Provide the [X, Y] coordinate of the cell's center where the given text is located.  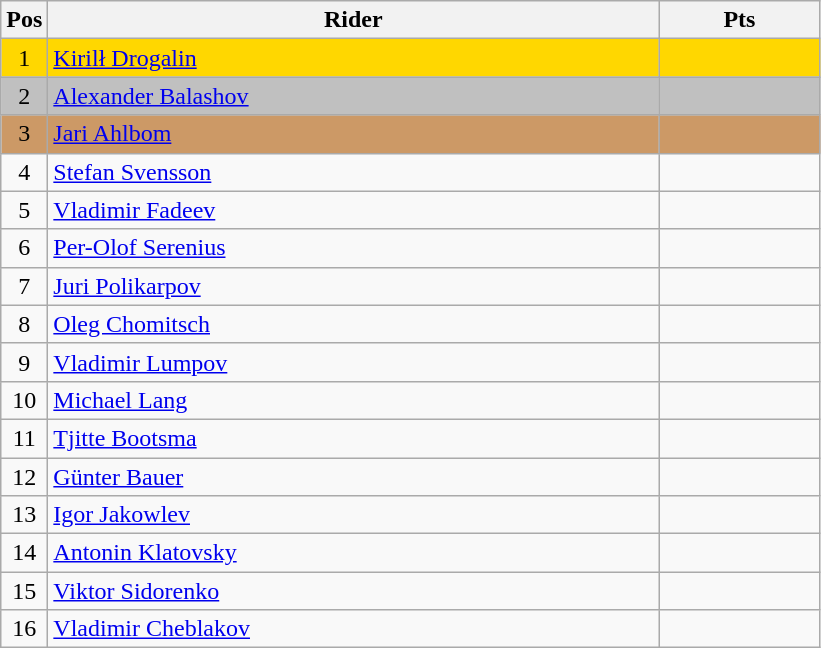
16 [24, 629]
Pts [740, 20]
Antonin Klatovsky [354, 553]
Pos [24, 20]
Alexander Balashov [354, 96]
3 [24, 134]
7 [24, 286]
Per-Olof Serenius [354, 248]
15 [24, 591]
10 [24, 400]
Vladimir Fadeev [354, 210]
12 [24, 477]
Günter Bauer [354, 477]
Vladimir Lumpov [354, 362]
Igor Jakowlev [354, 515]
Juri Polikarpov [354, 286]
5 [24, 210]
Tjitte Bootsma [354, 438]
1 [24, 58]
Michael Lang [354, 400]
4 [24, 172]
6 [24, 248]
9 [24, 362]
14 [24, 553]
11 [24, 438]
Stefan Svensson [354, 172]
Jari Ahlbom [354, 134]
2 [24, 96]
8 [24, 324]
Kirilł Drogalin [354, 58]
Vladimir Cheblakov [354, 629]
Rider [354, 20]
Viktor Sidorenko [354, 591]
Oleg Chomitsch [354, 324]
13 [24, 515]
